Find where the given text appears and provide that cell's center as [X, Y] coordinate. 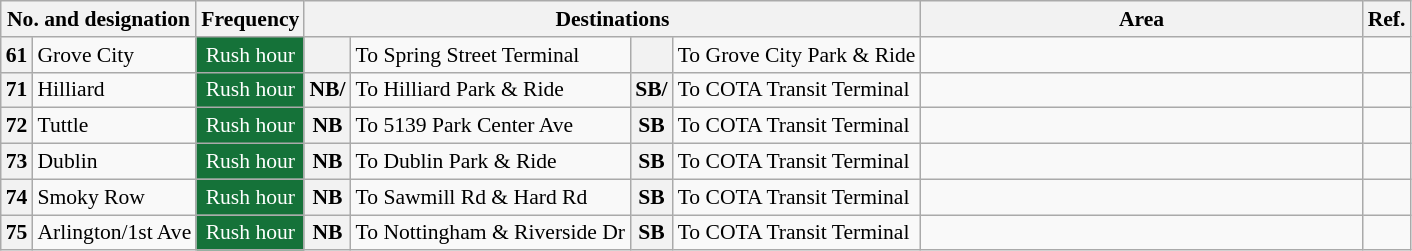
No. and designation [99, 19]
NB/ [327, 90]
To Grove City Park & Ride [797, 55]
To Sawmill Rd & Hard Rd [490, 197]
Tuttle [114, 126]
To Dublin Park & Ride [490, 162]
To Spring Street Terminal [490, 55]
Frequency [250, 19]
Ref. [1387, 19]
Destinations [612, 19]
To Nottingham & Riverside Dr [490, 233]
To Hilliard Park & Ride [490, 90]
Arlington/1st Ave [114, 233]
Grove City [114, 55]
Area [1141, 19]
Hilliard [114, 90]
To 5139 Park Center Ave [490, 126]
Smoky Row [114, 197]
72 [17, 126]
73 [17, 162]
SB/ [652, 90]
61 [17, 55]
71 [17, 90]
Dublin [114, 162]
75 [17, 233]
74 [17, 197]
